Determine the [X, Y] coordinate at the center of the cell enclosing the given text.  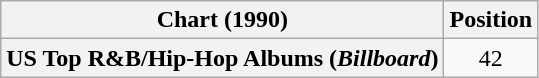
Position [491, 20]
US Top R&B/Hip-Hop Albums (Billboard) [222, 58]
Chart (1990) [222, 20]
42 [491, 58]
